Detect which cell encompasses the target text, then output its [X, Y] center coordinate. 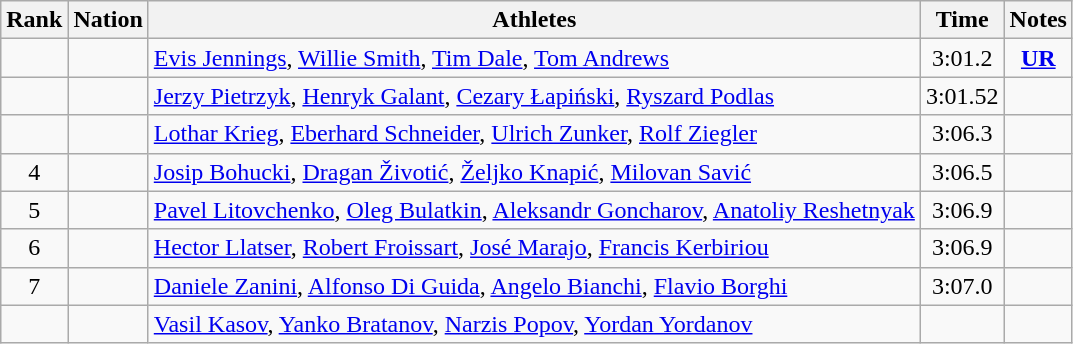
Time [962, 20]
Josip Bohucki, Dragan Životić, Željko Knapić, Milovan Savić [534, 172]
3:07.0 [962, 286]
Jerzy Pietrzyk, Henryk Galant, Cezary Łapiński, Ryszard Podlas [534, 96]
Evis Jennings, Willie Smith, Tim Dale, Tom Andrews [534, 58]
3:06.3 [962, 134]
5 [34, 210]
Notes [1038, 20]
UR [1038, 58]
Daniele Zanini, Alfonso Di Guida, Angelo Bianchi, Flavio Borghi [534, 286]
Rank [34, 20]
7 [34, 286]
Nation [108, 20]
3:01.2 [962, 58]
Pavel Litovchenko, Oleg Bulatkin, Aleksandr Goncharov, Anatoliy Reshetnyak [534, 210]
Athletes [534, 20]
4 [34, 172]
Lothar Krieg, Eberhard Schneider, Ulrich Zunker, Rolf Ziegler [534, 134]
3:01.52 [962, 96]
3:06.5 [962, 172]
Hector Llatser, Robert Froissart, José Marajo, Francis Kerbiriou [534, 248]
Vasil Kasov, Yanko Bratanov, Narzis Popov, Yordan Yordanov [534, 324]
6 [34, 248]
